Find where the given text appears and provide that cell's center as (X, Y) coordinate. 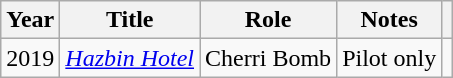
2019 (30, 58)
Pilot only (390, 58)
Cherri Bomb (268, 58)
Notes (390, 20)
Title (130, 20)
Year (30, 20)
Role (268, 20)
Hazbin Hotel (130, 58)
